Pinpoint the cell where the given text exists, returning its (X, Y) midpoint coordinate. 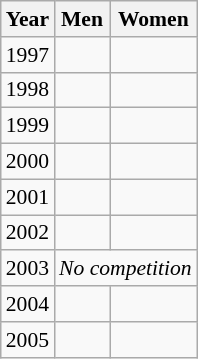
1997 (28, 55)
2004 (28, 304)
Year (28, 19)
2000 (28, 162)
2002 (28, 233)
1998 (28, 90)
Women (154, 19)
2001 (28, 197)
2005 (28, 340)
1999 (28, 126)
Men (82, 19)
No competition (126, 269)
2003 (28, 269)
